Locate the cell with the specified text and output its [x, y] center coordinate. 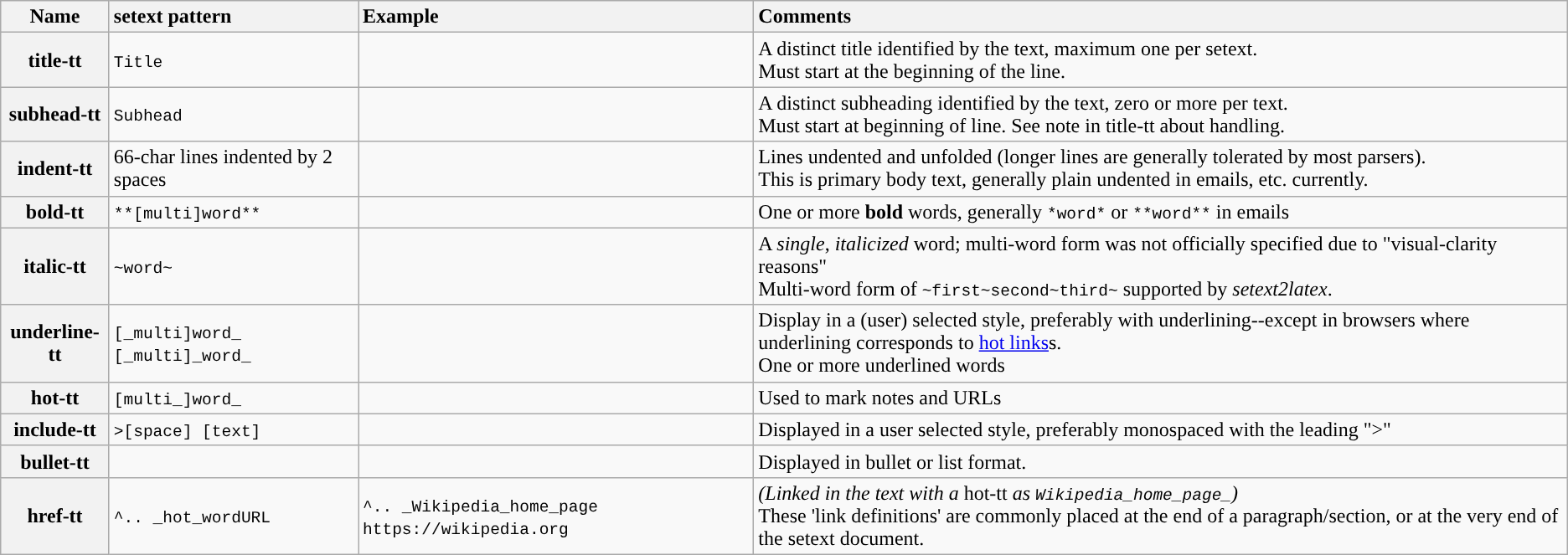
A distinct title identified by the text, maximum one per setext.Must start at the beginning of the line. [1161, 60]
title-tt [55, 60]
subhead-tt [55, 114]
[_multi]word_[_multi]_word_ [233, 343]
^.. _hot_wordURL [233, 516]
Name [55, 17]
underline-tt [55, 343]
**[multi]word** [233, 212]
Subhead [233, 114]
Displayed in bullet or list format. [1161, 461]
Used to mark notes and URLs [1161, 398]
setext pattern [233, 17]
italic-tt [55, 266]
[multi_]word_ [233, 398]
Title [233, 60]
Displayed in a user selected style, preferably monospaced with the leading ">" [1161, 429]
One or more bold words, generally *word* or **word** in emails [1161, 212]
^.. _Wikipedia_home_page https://wikipedia.org [556, 516]
66-char lines indented by 2 spaces [233, 169]
include-tt [55, 429]
>[space] [text] [233, 429]
bold-tt [55, 212]
bullet-tt [55, 461]
A distinct subheading identified by the text, zero or more per text.Must start at beginning of line. See note in title-tt about handling. [1161, 114]
~word~ [233, 266]
Comments [1161, 17]
Example [556, 17]
indent-tt [55, 169]
hot-tt [55, 398]
href-tt [55, 516]
